Determine the (X, Y) coordinate at the center of the cell enclosing the given text.  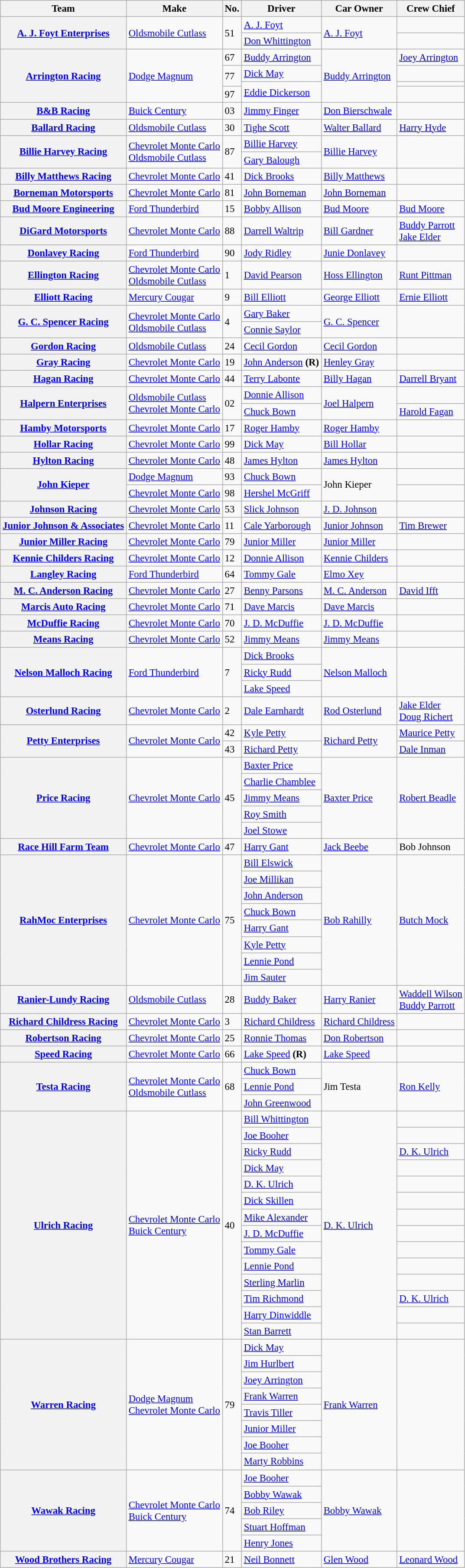
Speed Racing (63, 1054)
Price Racing (63, 798)
Ronnie Thomas (281, 1038)
7 (232, 672)
Oldsmobile CutlassChevrolet Monte Carlo (174, 403)
Marcis Auto Racing (63, 607)
Richard Childress Racing (63, 1022)
Bill Hollar (359, 444)
Johnson Racing (63, 509)
Wood Brothers Racing (63, 1559)
Buddy Baker (281, 1000)
Harry Dinwiddle (281, 1315)
Ernie Elliott (431, 297)
Chevrolet Monte CarloBuick Century (174, 1225)
Glen Wood (359, 1559)
McDuffie Racing (63, 623)
Buick Century (174, 111)
Gary Balough (281, 160)
Slick Johnson (281, 509)
Ranier-Lundy Racing (63, 1000)
Cale Yarborough (281, 525)
Chevrolet Monte Carlo Oldsmobile Cutlass (174, 275)
68 (232, 1086)
Jack Beebe (359, 847)
Terry Labonte (281, 379)
Eddie Dickerson (281, 92)
Osterlund Racing (63, 711)
90 (232, 253)
42 (232, 733)
Jim Testa (359, 1086)
Bud Moore Engineering (63, 209)
30 (232, 127)
Robert Beadle (431, 798)
Don Bierschwale (359, 111)
77 (232, 76)
27 (232, 591)
87 (232, 152)
John Greenwood (281, 1103)
Travis Tiller (281, 1413)
Neil Bonnett (281, 1559)
Lake Speed (R) (281, 1054)
Langley Racing (63, 574)
25 (232, 1038)
David Pearson (281, 275)
24 (232, 346)
Driver (281, 9)
Hagan Racing (63, 379)
Gray Racing (63, 362)
Elmo Xey (359, 574)
88 (232, 231)
Jim Hurlbert (281, 1364)
B&B Racing (63, 111)
DiGard Motorsports (63, 231)
Don Robertson (359, 1038)
Bill Whittington (281, 1119)
Jimmy Finger (281, 111)
Bob Johnson (431, 847)
Nelson Malloch (359, 672)
Stan Barrett (281, 1331)
David Ifft (431, 591)
43 (232, 749)
Bill Elliott (281, 297)
G. C. Spencer (359, 322)
Joel Stowe (281, 831)
Mike Alexander (281, 1217)
Junie Donlavey (359, 253)
17 (232, 428)
Hershel McGriff (281, 493)
Benny Parsons (281, 591)
9 (232, 297)
Kennie Childers (359, 558)
44 (232, 379)
Ballard Racing (63, 127)
Roy Smith (281, 814)
Billie Harvey Racing (63, 152)
Warren Racing (63, 1405)
J. D. Johnson (359, 509)
Arrington Racing (63, 76)
47 (232, 847)
Waddell WilsonBuddy Parrott (431, 1000)
03 (232, 111)
G. C. Spencer Racing (63, 322)
Billy Hagan (359, 379)
Junior Johnson (359, 525)
21 (232, 1559)
Gary Baker (281, 314)
Robertson Racing (63, 1038)
Tim Richmond (281, 1299)
Billy Matthews Racing (63, 176)
Car Owner (359, 9)
Buddy ParrottJake Elder (431, 231)
Dodge MagnumChevrolet Monte Carlo (174, 1405)
52 (232, 639)
Race Hill Farm Team (63, 847)
Joe Millikan (281, 880)
64 (232, 574)
Jody Ridley (281, 253)
Runt Pittman (431, 275)
Hollar Racing (63, 444)
Crew Chief (431, 9)
51 (232, 33)
97 (232, 95)
Petty Enterprises (63, 740)
Nelson Malloch Racing (63, 672)
Hamby Motorsports (63, 428)
Borneman Motorsports (63, 192)
Henry Jones (281, 1543)
Chevrolet Monte Carlo Buick Century (174, 1510)
75 (232, 920)
28 (232, 1000)
3 (232, 1022)
19 (232, 362)
Dick Skillen (281, 1201)
Wawak Racing (63, 1510)
Elliott Racing (63, 297)
Ron Kelly (431, 1086)
Ulrich Racing (63, 1225)
Walter Ballard (359, 127)
Tighe Scott (281, 127)
Billy Matthews (359, 176)
Junior Johnson & Associates (63, 525)
48 (232, 460)
12 (232, 558)
Bobby Allison (281, 209)
No. (232, 9)
Bob Rahilly (359, 920)
Halpern Enterprises (63, 403)
John Anderson (R) (281, 362)
George Elliott (359, 297)
Bill Elswick (281, 863)
98 (232, 493)
Dale Inman (431, 749)
67 (232, 58)
40 (232, 1225)
Tim Brewer (431, 525)
41 (232, 176)
M. C. Anderson Racing (63, 591)
Donlavey Racing (63, 253)
Gordon Racing (63, 346)
Make (174, 9)
71 (232, 607)
11 (232, 525)
Kennie Childers Racing (63, 558)
Rod Osterlund (359, 711)
M. C. Anderson (359, 591)
Stuart Hoffman (281, 1527)
Harry Ranier (359, 1000)
RahMoc Enterprises (63, 920)
Charlie Chamblee (281, 782)
Bill Gardner (359, 231)
Maurice Petty (431, 733)
45 (232, 798)
93 (232, 477)
1 (232, 275)
66 (232, 1054)
70 (232, 623)
74 (232, 1510)
Hoss Ellington (359, 275)
Leonard Wood (431, 1559)
Marty Robbins (281, 1462)
Connie Saylor (281, 330)
02 (232, 403)
53 (232, 509)
81 (232, 192)
2 (232, 711)
Bob Riley (281, 1510)
Jim Sauter (281, 977)
Sterling Marlin (281, 1282)
Henley Gray (359, 362)
99 (232, 444)
Darrell Waltrip (281, 231)
Testa Racing (63, 1086)
Darrell Bryant (431, 379)
4 (232, 322)
Team (63, 9)
Harold Fagan (431, 411)
Hylton Racing (63, 460)
Dale Earnhardt (281, 711)
15 (232, 209)
Butch Mock (431, 920)
Means Racing (63, 639)
Don Whittington (281, 41)
Ellington Racing (63, 275)
John Anderson (281, 896)
Jake ElderDoug Richert (431, 711)
Harry Hyde (431, 127)
Joel Halpern (359, 403)
Junior Miller Racing (63, 542)
A. J. Foyt Enterprises (63, 33)
